Locate the cell with the specified text and output its (X, Y) center coordinate. 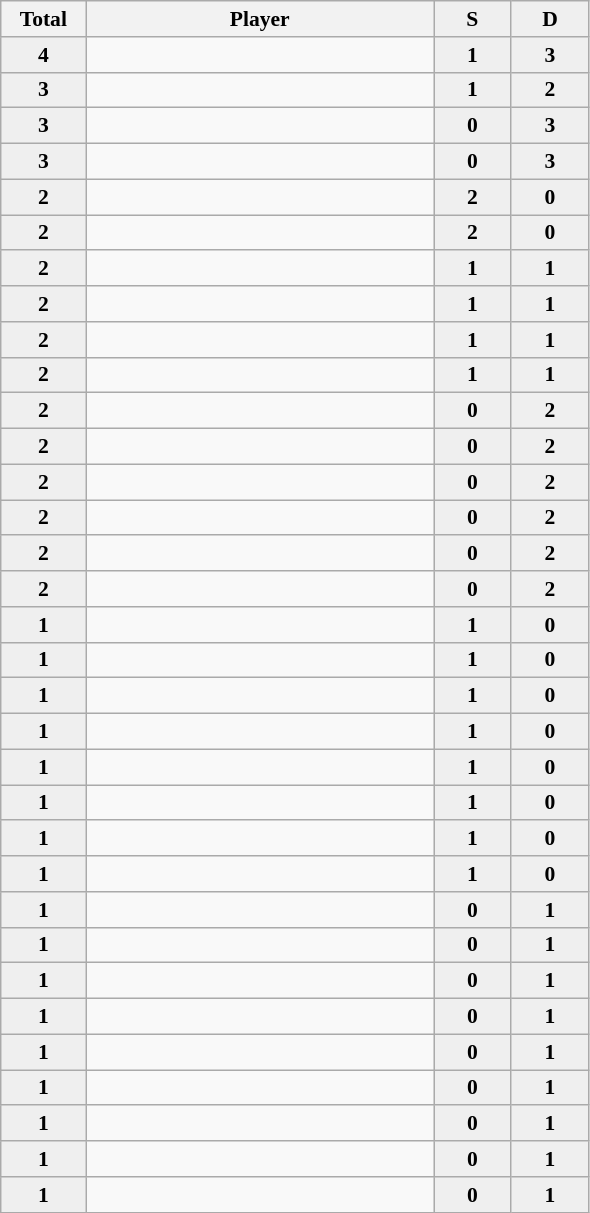
S (473, 19)
D (550, 19)
Total (44, 19)
4 (44, 55)
Player (260, 19)
